Pinpoint the cell where the given text exists, returning its (x, y) midpoint coordinate. 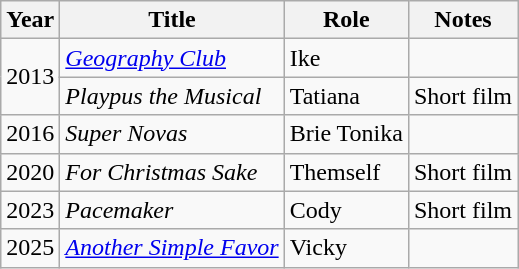
2016 (30, 134)
2013 (30, 77)
2025 (30, 248)
Notes (462, 20)
Ike (346, 58)
Role (346, 20)
Brie Tonika (346, 134)
Vicky (346, 248)
Geography Club (172, 58)
2023 (30, 210)
Super Novas (172, 134)
2020 (30, 172)
Cody (346, 210)
Themself (346, 172)
For Christmas Sake (172, 172)
Tatiana (346, 96)
Pacemaker (172, 210)
Year (30, 20)
Playpus the Musical (172, 96)
Title (172, 20)
Another Simple Favor (172, 248)
